Determine the (X, Y) coordinate at the center of the cell enclosing the given text.  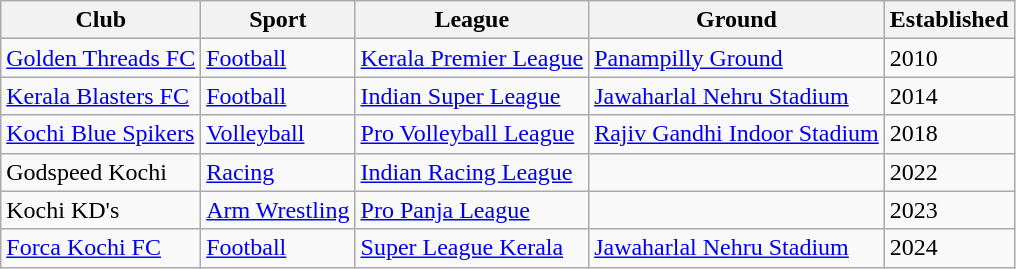
Godspeed Kochi (101, 172)
Golden Threads FC (101, 58)
Ground (737, 20)
Kochi Blue Spikers (101, 134)
Pro Panja League (472, 210)
2022 (949, 172)
Panampilly Ground (737, 58)
2010 (949, 58)
2024 (949, 248)
Arm Wrestling (278, 210)
Sport (278, 20)
Kerala Premier League (472, 58)
Rajiv Gandhi Indoor Stadium (737, 134)
Indian Racing League (472, 172)
League (472, 20)
Volleyball (278, 134)
2018 (949, 134)
Indian Super League (472, 96)
Kerala Blasters FC (101, 96)
2023 (949, 210)
Kochi KD's (101, 210)
Forca Kochi FC (101, 248)
2014 (949, 96)
Club (101, 20)
Established (949, 20)
Racing (278, 172)
Pro Volleyball League (472, 134)
Super League Kerala (472, 248)
